Locate the cell with the specified text and output its [x, y] center coordinate. 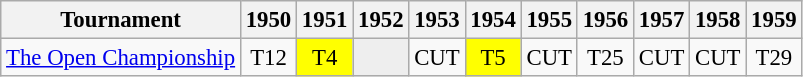
T4 [325, 58]
1950 [268, 20]
The Open Championship [121, 58]
1954 [493, 20]
1953 [437, 20]
T12 [268, 58]
T25 [605, 58]
T29 [774, 58]
1958 [718, 20]
1955 [549, 20]
1956 [605, 20]
1952 [381, 20]
1957 [661, 20]
Tournament [121, 20]
1959 [774, 20]
1951 [325, 20]
T5 [493, 58]
